Detect which cell encompasses the target text, then output its [X, Y] center coordinate. 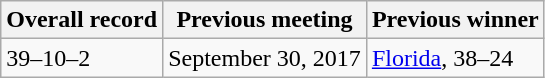
Previous winner [455, 20]
Florida, 38–24 [455, 58]
Overall record [82, 20]
Previous meeting [265, 20]
39–10–2 [82, 58]
September 30, 2017 [265, 58]
